Identify which cell holds the provided text, then report its [x, y] central coordinate. 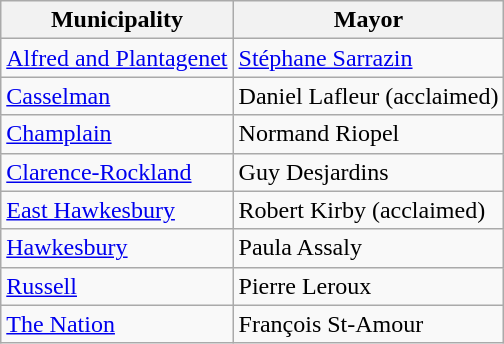
Daniel Lafleur (acclaimed) [368, 96]
Russell [117, 286]
Mayor [368, 20]
Normand Riopel [368, 134]
Stéphane Sarrazin [368, 58]
Hawkesbury [117, 248]
Municipality [117, 20]
François St-Amour [368, 324]
East Hawkesbury [117, 210]
Guy Desjardins [368, 172]
Pierre Leroux [368, 286]
Champlain [117, 134]
Alfred and Plantagenet [117, 58]
The Nation [117, 324]
Paula Assaly [368, 248]
Robert Kirby (acclaimed) [368, 210]
Casselman [117, 96]
Clarence-Rockland [117, 172]
